Detect which cell encompasses the target text, then output its [x, y] center coordinate. 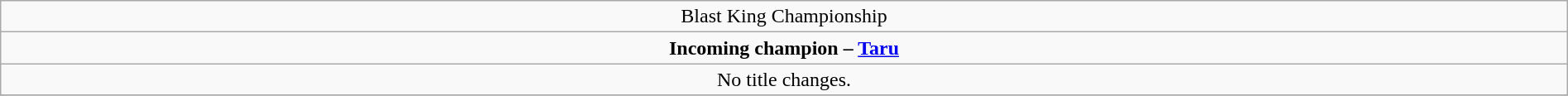
Incoming champion – Taru [784, 48]
Blast King Championship [784, 17]
No title changes. [784, 79]
